Search for the cell housing the specified text and yield its (x, y) center coordinate. 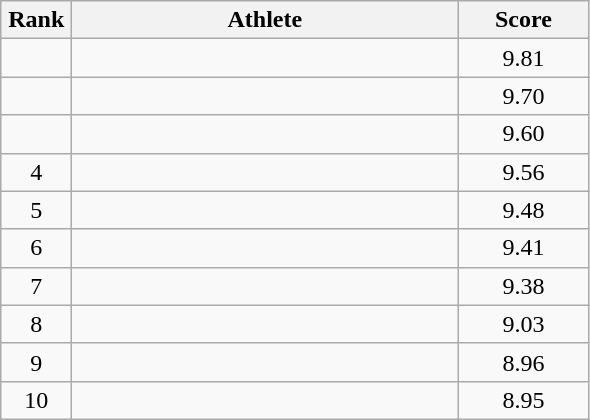
Score (524, 20)
8.95 (524, 400)
7 (36, 286)
8.96 (524, 362)
9.03 (524, 324)
4 (36, 172)
6 (36, 248)
9.70 (524, 96)
10 (36, 400)
8 (36, 324)
Athlete (265, 20)
Rank (36, 20)
9.38 (524, 286)
9.81 (524, 58)
9.56 (524, 172)
9.48 (524, 210)
9.41 (524, 248)
9 (36, 362)
5 (36, 210)
9.60 (524, 134)
